Capture the cell that displays the provided text and extract its [x, y] central coordinate. 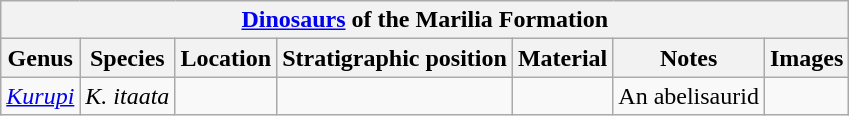
Kurupi [40, 96]
Notes [689, 58]
Species [128, 58]
Dinosaurs of the Marilia Formation [425, 20]
Location [226, 58]
Stratigraphic position [395, 58]
An abelisaurid [689, 96]
Images [806, 58]
Material [562, 58]
Genus [40, 58]
K. itaata [128, 96]
